Return (X, Y) of the center of cell containing provided text 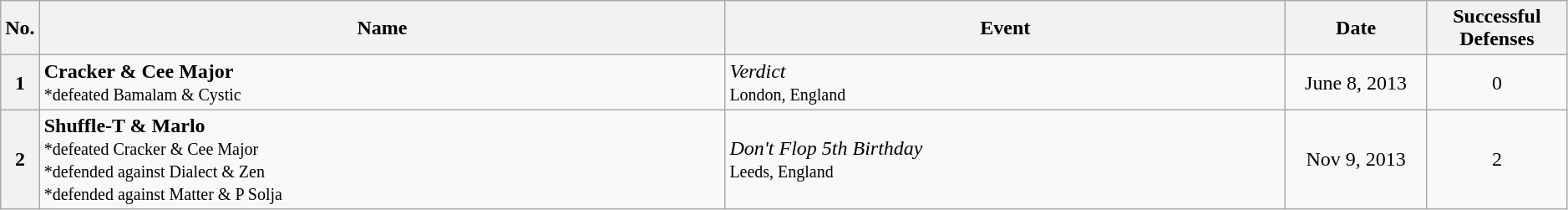
VerdictLondon, England (1006, 82)
0 (1497, 82)
Successful Defenses (1497, 28)
Cracker & Cee Major*defeated Bamalam & Cystic (383, 82)
Shuffle-T & Marlo*defeated Cracker & Cee Major*defended against Dialect & Zen*defended against Matter & P Solja (383, 159)
Nov 9, 2013 (1357, 159)
1 (20, 82)
No. (20, 28)
Don't Flop 5th BirthdayLeeds, England (1006, 159)
June 8, 2013 (1357, 82)
Date (1357, 28)
Event (1006, 28)
Name (383, 28)
